Find where the given text appears and provide that cell's center as [X, Y] coordinate. 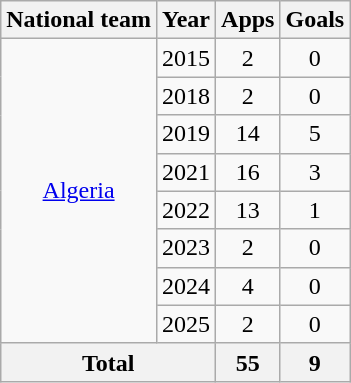
2015 [186, 58]
2018 [186, 96]
2025 [186, 324]
13 [248, 210]
3 [315, 172]
14 [248, 134]
2023 [186, 248]
9 [315, 362]
2019 [186, 134]
2021 [186, 172]
Apps [248, 20]
Total [108, 362]
5 [315, 134]
2022 [186, 210]
1 [315, 210]
Algeria [79, 191]
National team [79, 20]
Year [186, 20]
2024 [186, 286]
55 [248, 362]
16 [248, 172]
4 [248, 286]
Goals [315, 20]
